Pinpoint the cell where the given text exists, returning its (x, y) midpoint coordinate. 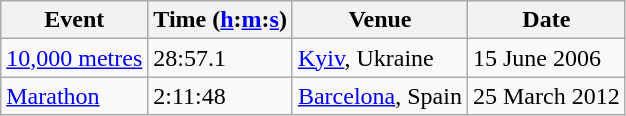
15 June 2006 (546, 58)
Date (546, 20)
Barcelona, Spain (380, 96)
Time (h:m:s) (220, 20)
Marathon (74, 96)
Kyiv, Ukraine (380, 58)
10,000 metres (74, 58)
28:57.1 (220, 58)
2:11:48 (220, 96)
Event (74, 20)
25 March 2012 (546, 96)
Venue (380, 20)
